Determine the (X, Y) coordinate at the center of the cell enclosing the given text.  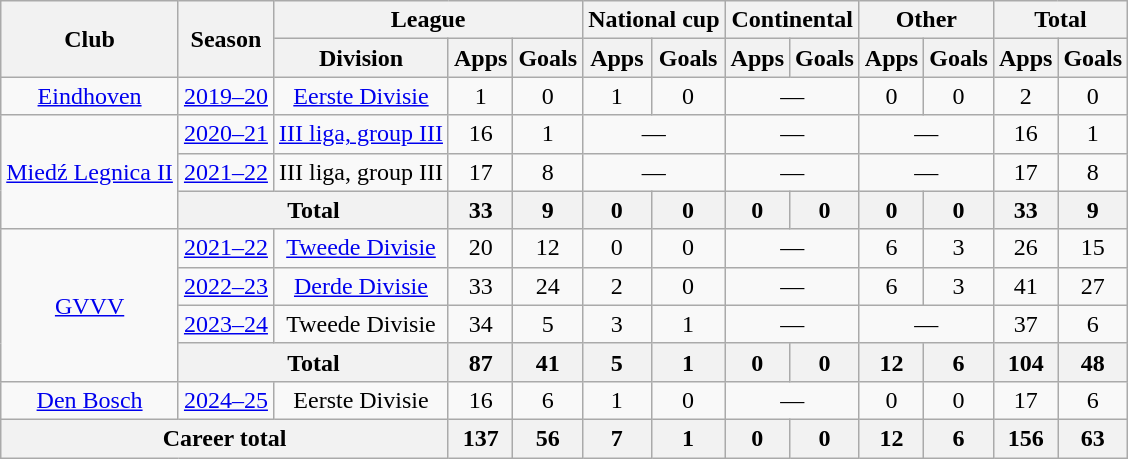
34 (480, 324)
GVVV (90, 305)
27 (1093, 286)
26 (1025, 248)
24 (548, 286)
Season (226, 39)
Derde Divisie (360, 286)
56 (548, 438)
15 (1093, 248)
137 (480, 438)
2019–20 (226, 96)
104 (1025, 362)
20 (480, 248)
2023–24 (226, 324)
Continental (792, 20)
Eindhoven (90, 96)
2020–21 (226, 134)
2022–23 (226, 286)
Division (360, 58)
63 (1093, 438)
156 (1025, 438)
League (428, 20)
87 (480, 362)
National cup (654, 20)
Career total (225, 438)
Other (926, 20)
7 (617, 438)
2024–25 (226, 400)
Den Bosch (90, 400)
48 (1093, 362)
37 (1025, 324)
Club (90, 39)
Miedź Legnica II (90, 172)
